Extract the [X, Y] coordinate from the center of the cell holding the provided text.  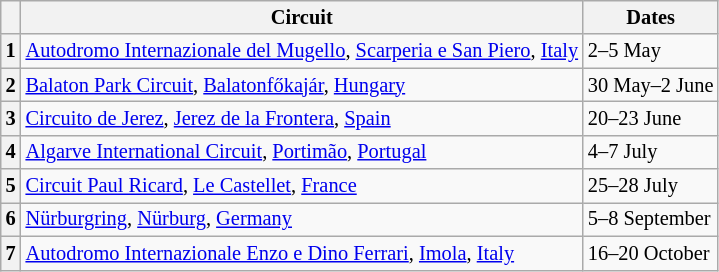
20–23 June [650, 118]
7 [11, 253]
Autodromo Internazionale Enzo e Dino Ferrari, Imola, Italy [302, 253]
5 [11, 186]
Dates [650, 17]
Circuit [302, 17]
30 May–2 June [650, 85]
Circuito de Jerez, Jerez de la Frontera, Spain [302, 118]
2 [11, 85]
Nürburgring, Nürburg, Germany [302, 219]
2–5 May [650, 51]
Autodromo Internazionale del Mugello, Scarperia e San Piero, Italy [302, 51]
5–8 September [650, 219]
Algarve International Circuit, Portimão, Portugal [302, 152]
4–7 July [650, 152]
16–20 October [650, 253]
4 [11, 152]
3 [11, 118]
Circuit Paul Ricard, Le Castellet, France [302, 186]
6 [11, 219]
25–28 July [650, 186]
Balaton Park Circuit, Balatonfőkajár, Hungary [302, 85]
1 [11, 51]
